From the cell containing the given text, extract its center point as (x, y) coordinate. 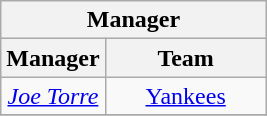
Yankees (186, 96)
Team (186, 58)
Joe Torre (53, 96)
